Return the [X, Y] coordinate for the center point of the cell that contains the specified text.  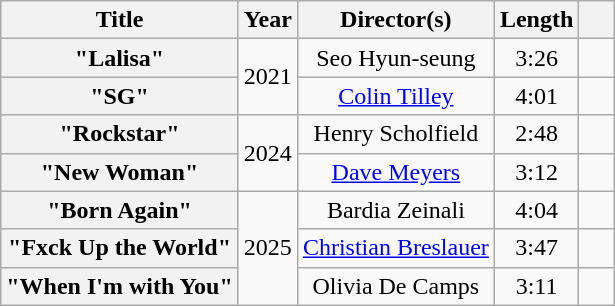
Bardia Zeinali [396, 210]
"SG" [120, 96]
Director(s) [396, 20]
3:12 [536, 172]
"Lalisa" [120, 58]
"Fxck Up the World" [120, 248]
"Rockstar" [120, 134]
Length [536, 20]
3:26 [536, 58]
Henry Scholfield [396, 134]
2024 [268, 153]
Dave Meyers [396, 172]
Olivia De Camps [396, 286]
4:01 [536, 96]
Christian Breslauer [396, 248]
Year [268, 20]
Colin Tilley [396, 96]
4:04 [536, 210]
"New Woman" [120, 172]
"Born Again" [120, 210]
2021 [268, 77]
3:11 [536, 286]
"When I'm with You" [120, 286]
3:47 [536, 248]
Title [120, 20]
2:48 [536, 134]
Seo Hyun-seung [396, 58]
2025 [268, 248]
